Search for the cell housing the specified text and yield its [X, Y] center coordinate. 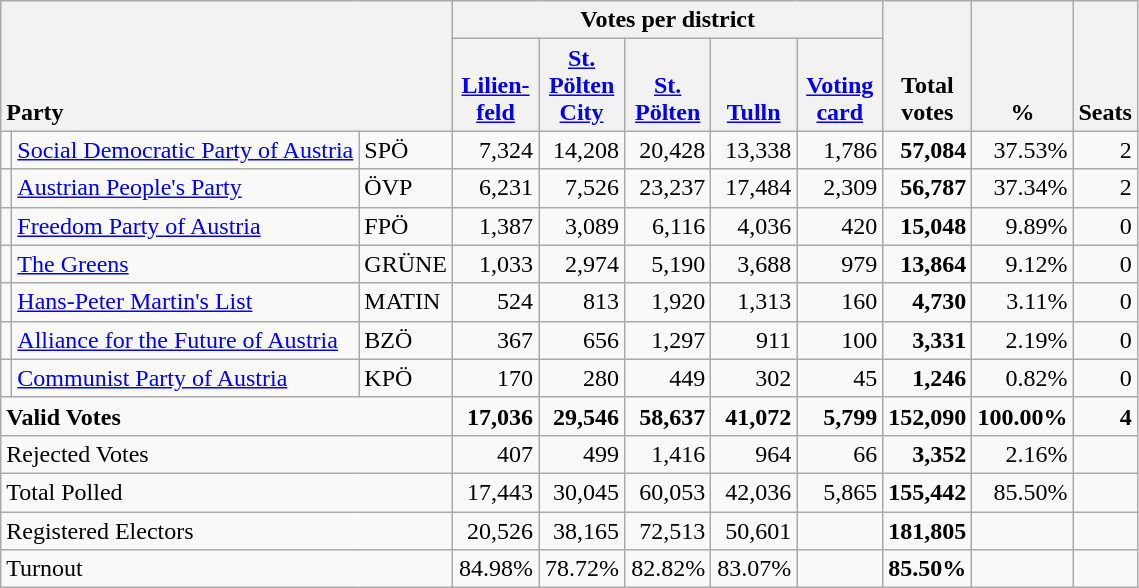
14,208 [582, 150]
Valid Votes [227, 416]
20,526 [496, 531]
72,513 [668, 531]
17,036 [496, 416]
Social Democratic Party of Austria [186, 150]
Rejected Votes [227, 454]
1,920 [668, 302]
1,297 [668, 340]
23,237 [668, 188]
ÖVP [406, 188]
Seats [1105, 66]
Hans-Peter Martin's List [186, 302]
Total Polled [227, 492]
979 [840, 264]
Votes per district [668, 20]
2,309 [840, 188]
Austrian People's Party [186, 188]
2,974 [582, 264]
911 [754, 340]
The Greens [186, 264]
30,045 [582, 492]
6,231 [496, 188]
29,546 [582, 416]
Freedom Party of Austria [186, 226]
13,864 [928, 264]
5,865 [840, 492]
170 [496, 378]
7,526 [582, 188]
13,338 [754, 150]
2.16% [1022, 454]
42,036 [754, 492]
3,352 [928, 454]
84.98% [496, 569]
Votingcard [840, 85]
0.82% [1022, 378]
420 [840, 226]
% [1022, 66]
3,688 [754, 264]
155,442 [928, 492]
56,787 [928, 188]
GRÜNE [406, 264]
20,428 [668, 150]
Lilien-feld [496, 85]
1,416 [668, 454]
4,036 [754, 226]
3.11% [1022, 302]
160 [840, 302]
6,116 [668, 226]
BZÖ [406, 340]
Communist Party of Austria [186, 378]
60,053 [668, 492]
57,084 [928, 150]
17,443 [496, 492]
45 [840, 378]
1,387 [496, 226]
SPÖ [406, 150]
58,637 [668, 416]
41,072 [754, 416]
Turnout [227, 569]
1,313 [754, 302]
7,324 [496, 150]
813 [582, 302]
9.89% [1022, 226]
152,090 [928, 416]
FPÖ [406, 226]
83.07% [754, 569]
367 [496, 340]
656 [582, 340]
Tulln [754, 85]
St.PöltenCity [582, 85]
78.72% [582, 569]
9.12% [1022, 264]
Registered Electors [227, 531]
Alliance for the Future of Austria [186, 340]
407 [496, 454]
3,089 [582, 226]
4,730 [928, 302]
524 [496, 302]
15,048 [928, 226]
KPÖ [406, 378]
181,805 [928, 531]
449 [668, 378]
100.00% [1022, 416]
1,786 [840, 150]
St.Pölten [668, 85]
5,799 [840, 416]
964 [754, 454]
1,246 [928, 378]
5,190 [668, 264]
Party [227, 66]
3,331 [928, 340]
280 [582, 378]
17,484 [754, 188]
4 [1105, 416]
MATIN [406, 302]
1,033 [496, 264]
37.34% [1022, 188]
37.53% [1022, 150]
2.19% [1022, 340]
499 [582, 454]
50,601 [754, 531]
66 [840, 454]
100 [840, 340]
82.82% [668, 569]
38,165 [582, 531]
302 [754, 378]
Totalvotes [928, 66]
